Return [x, y] of the center of cell containing provided text 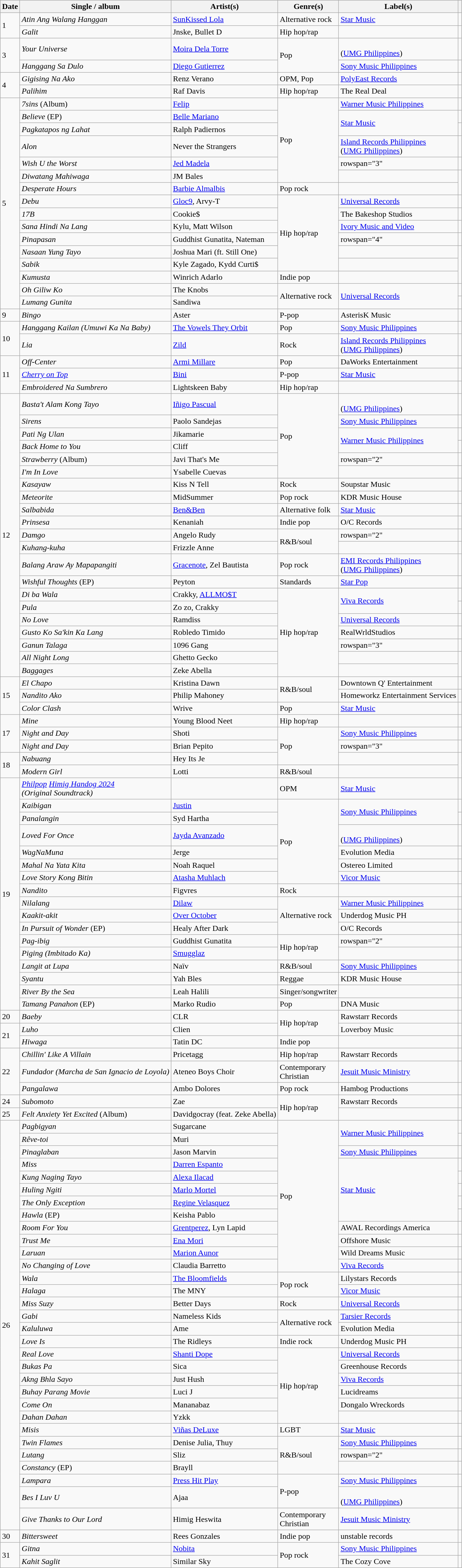
El Chapo [96, 683]
Shanti Dope [225, 1354]
Kung Naging Tayo [96, 1177]
Ysabelle Cuevas [225, 472]
Ateneo Boys Choir [225, 1072]
Nilalang [96, 903]
Wala [96, 1278]
Guddhist Gunatita [225, 941]
Marlo Mortel [225, 1190]
Wish U the Worst [96, 163]
Date [10, 7]
Leah Halili [225, 991]
Pangalawa [96, 1089]
Jed Madela [225, 163]
Standards [308, 582]
Galit [96, 32]
Shoti [225, 733]
Syd Hartha [225, 818]
Gracenote, Zel Bautista [225, 565]
Zae [225, 1101]
Sana Hindi Na Lang [96, 227]
9 [10, 315]
Nandito [96, 890]
Alexa Ilacad [225, 1177]
Jayda Avanzado [225, 836]
Lucidreams [399, 1392]
Miss Suzy [96, 1304]
Peyton [225, 582]
Pagbigyan [96, 1127]
5 [10, 203]
Star Pop [399, 582]
Miss [96, 1164]
Noah Raquel [225, 865]
Kuhang-kuha [96, 548]
Ramdiss [225, 620]
Single / album [96, 7]
OPM [308, 788]
Javi That's Me [225, 459]
30 [10, 1536]
Oh Giliw Ko [96, 290]
Cliff [225, 447]
Homeworkz Entertainment Services [399, 696]
Ganun Talaga [96, 645]
CLR [225, 1016]
Constancy (EP) [96, 1468]
WagNaMuna [96, 853]
Grentperez, Lyn Lapid [225, 1228]
Laruan [96, 1253]
Come On [96, 1404]
No Changing of Love [96, 1266]
Loverboy Music [399, 1029]
The Knobs [225, 290]
Dilaw [225, 903]
DNA Music [399, 1004]
18 [10, 765]
Cherry on Top [96, 374]
Justin [225, 805]
Press Hit Play [225, 1480]
Bingo [96, 315]
Ame [225, 1329]
Philip Mahoney [225, 696]
15 [10, 696]
Kaibigan [96, 805]
Ben&Ben [225, 510]
3 [10, 55]
Kasayaw [96, 485]
Never the Strangers [225, 146]
Rêve-toi [96, 1139]
Jerge [225, 853]
Alon [96, 146]
Raf Davis [225, 91]
Atasha Muhlach [225, 878]
Panalangin [96, 818]
Barbie Almalbis [225, 189]
Artist(s) [225, 7]
The Cozy Cove [399, 1561]
Kiss N Tell [225, 485]
Genre(s) [308, 7]
Mananabaz [225, 1404]
Balang Araw Ay Mapapangiti [96, 565]
Your Universe [96, 49]
Similar Sky [225, 1561]
Strawberry (Album) [96, 459]
Damgo [96, 535]
Love Is [96, 1341]
Desperate Hours [96, 189]
Kaluluwa [96, 1329]
Renz Verano [225, 79]
Ostereo Limited [399, 865]
Lotti [225, 771]
Luho [96, 1029]
Real Love [96, 1354]
Winrich Adarlo [225, 277]
Brian Pepito [225, 746]
1096 Gang [225, 645]
Claudia Barretto [225, 1266]
Nameless Kids [225, 1316]
Joshua Mari (ft. Still One) [225, 252]
Lampara [96, 1480]
Viñas DeLuxe [225, 1430]
Diwatang Mahiwaga [96, 176]
Frizzle Anne [225, 548]
Moira Dela Torre [225, 49]
Keisha Pablo [225, 1215]
The Bloomfields [225, 1278]
Kristina Dawn [225, 683]
Nasaan Yung Tayo [96, 252]
OPM, Pop [308, 79]
Hambog Productions [399, 1089]
The Vowels They Orbit [225, 328]
Regine Velasquez [225, 1202]
Modern Girl [96, 771]
Pagkatapos ng Lahat [96, 129]
The Only Exception [96, 1202]
Marko Rudio [225, 1004]
Young Blood Neet [225, 721]
Hanggang Sa Dulo [96, 66]
Naïv [225, 966]
Armi Millare [225, 362]
Gigising Na Ako [96, 79]
Paolo Sandejas [225, 421]
Dongalo Wreckords [399, 1404]
Kahit Saglit [96, 1561]
EMI Records Philippines(UMG Philippines) [399, 565]
19 [10, 894]
MidSummer [225, 497]
Alternative folk [308, 510]
25 [10, 1114]
Jason Marvin [225, 1152]
Pula [96, 607]
Meteorite [96, 497]
DaWorks Entertainment [399, 362]
Bukas Pa [96, 1367]
24 [10, 1101]
Pati Ng Ulan [96, 434]
Love Story Kong Bitin [96, 878]
Hawla (EP) [96, 1215]
1 [10, 26]
The Bakeshop Studios [399, 214]
Nabuang [96, 759]
Tamang Panahon (EP) [96, 1004]
Luci J [225, 1392]
Angelo Rudy [225, 535]
Piging (Imbitado Ka) [96, 953]
Davidgocray (feat. Zeke Abella) [225, 1114]
Wishful Thoughts (EP) [96, 582]
Ambo Dolores [225, 1089]
Crakky, ALLMO$T [225, 594]
Over October [225, 916]
LGBT [308, 1430]
Room For You [96, 1228]
Marion Aunor [225, 1253]
11 [10, 374]
Sabik [96, 264]
Tatin DC [225, 1042]
Healy After Dark [225, 928]
Dahan Dahan [96, 1417]
Lumang Gunita [96, 302]
Gabi [96, 1316]
Nandito Ako [96, 696]
17 [10, 733]
17B [96, 214]
The Ridleys [225, 1341]
Wild Dreams Music [399, 1253]
PolyEast Records [399, 79]
Ivory Music and Video [399, 227]
RealWrldStudios [399, 633]
26 [10, 1325]
Ena Mori [225, 1240]
In Pursuit of Wonder (EP) [96, 928]
Cookie$ [225, 214]
Baeby [96, 1016]
Felip [225, 104]
JM Bales [225, 176]
Give Thanks to Our Lord [96, 1519]
Di ba Wala [96, 594]
Offshore Music [399, 1240]
Basta't Alam Kong Tayo [96, 404]
Lutang [96, 1455]
Twin Flames [96, 1443]
Soupstar Music [399, 485]
The Real Deal [399, 91]
Bes I Luv U [96, 1497]
Muri [225, 1139]
Kumusta [96, 277]
Clien [225, 1029]
Embroidered Na Sumbrero [96, 387]
Sirens [96, 421]
21 [10, 1035]
Ghetto Gecko [225, 658]
Pinapasan [96, 239]
All Night Long [96, 658]
Believe (EP) [96, 116]
Smugglaz [225, 953]
Lightskeen Baby [225, 387]
Zo zo, Crakky [225, 607]
Atin Ang Walang Hanggan [96, 19]
7sins (Album) [96, 104]
Pinaglaban [96, 1152]
Yzkk [225, 1417]
20 [10, 1016]
Ralph Padiernos [225, 129]
Pricetagg [225, 1055]
Reggae [308, 979]
Indie rock [308, 1341]
Prinsesa [96, 522]
Salbabida [96, 510]
Label(s) [399, 7]
Nobita [225, 1549]
Himig Heswita [225, 1519]
Syantu [96, 979]
Bini [225, 374]
Sliz [225, 1455]
22 [10, 1072]
Jikamarie [225, 434]
12 [10, 535]
Felt Anxiety Yet Excited (Album) [96, 1114]
Hey Its Je [225, 759]
Loved For Once [96, 836]
Kylu, Matt Wilson [225, 227]
AWAL Recordings America [399, 1228]
Sandiwa [225, 302]
Tarsier Records [399, 1316]
Just Hush [225, 1379]
Robledo Timido [225, 633]
Jnske, Bullet D [225, 32]
Greenhouse Records [399, 1367]
Lia [96, 344]
River By the Sea [96, 991]
Palihim [96, 91]
Zild [225, 344]
Denise Julia, Thuy [225, 1443]
Singer/songwriter [308, 991]
Fundador (Marcha de San Ignacio de Loyola) [96, 1072]
Wrive [225, 708]
Philpop Himig Handog 2024(Original Soundtrack) [96, 788]
Kaakit-akit [96, 916]
Akng Bhla Sayo [96, 1379]
Subomoto [96, 1101]
Buhay Parang Movie [96, 1392]
Lilystars Records [399, 1278]
Chillin' Like A Villain [96, 1055]
Gloc9, Arvy-T [225, 201]
Iñigo Pascual [225, 404]
Kenaniah [225, 522]
Baggages [96, 670]
Pag-ibig [96, 941]
10 [10, 338]
Halaga [96, 1291]
Kyle Zagado, Kydd Curti$ [225, 264]
Diego Gutierrez [225, 66]
Belle Mariano [225, 116]
Hiwaga [96, 1042]
Guddhist Gunatita, Nateman [225, 239]
Yah Bles [225, 979]
Downtown Q' Entertainment [399, 683]
The MNY [225, 1291]
No Love [96, 620]
Better Days [225, 1304]
Aster [225, 315]
AsterisK Music [399, 315]
Rees Gonzales [225, 1536]
Back Home to You [96, 447]
31 [10, 1555]
Darren Espanto [225, 1164]
Sugarcane [225, 1127]
Zeke Abella [225, 670]
Mahal Na Yata Kita [96, 865]
I'm In Love [96, 472]
SunKissed Lola [225, 19]
Gitna [96, 1549]
Langit at Lupa [96, 966]
rowspan="4" [399, 239]
Ajaa [225, 1497]
Gusto Ko Sa'kin Ka Lang [96, 633]
Trust Me [96, 1240]
Misis [96, 1430]
Sica [225, 1367]
Brayll [225, 1468]
Huling Ngiti [96, 1190]
Mine [96, 721]
Color Clash [96, 708]
Debu [96, 201]
Figvres [225, 890]
Off-Center [96, 362]
Bittersweet [96, 1536]
Hanggang Kailan (Umuwi Ka Na Baby) [96, 328]
unstable records [399, 1536]
4 [10, 85]
